For the text-containing cell, return its midpoint in (X, Y) coordinate format. 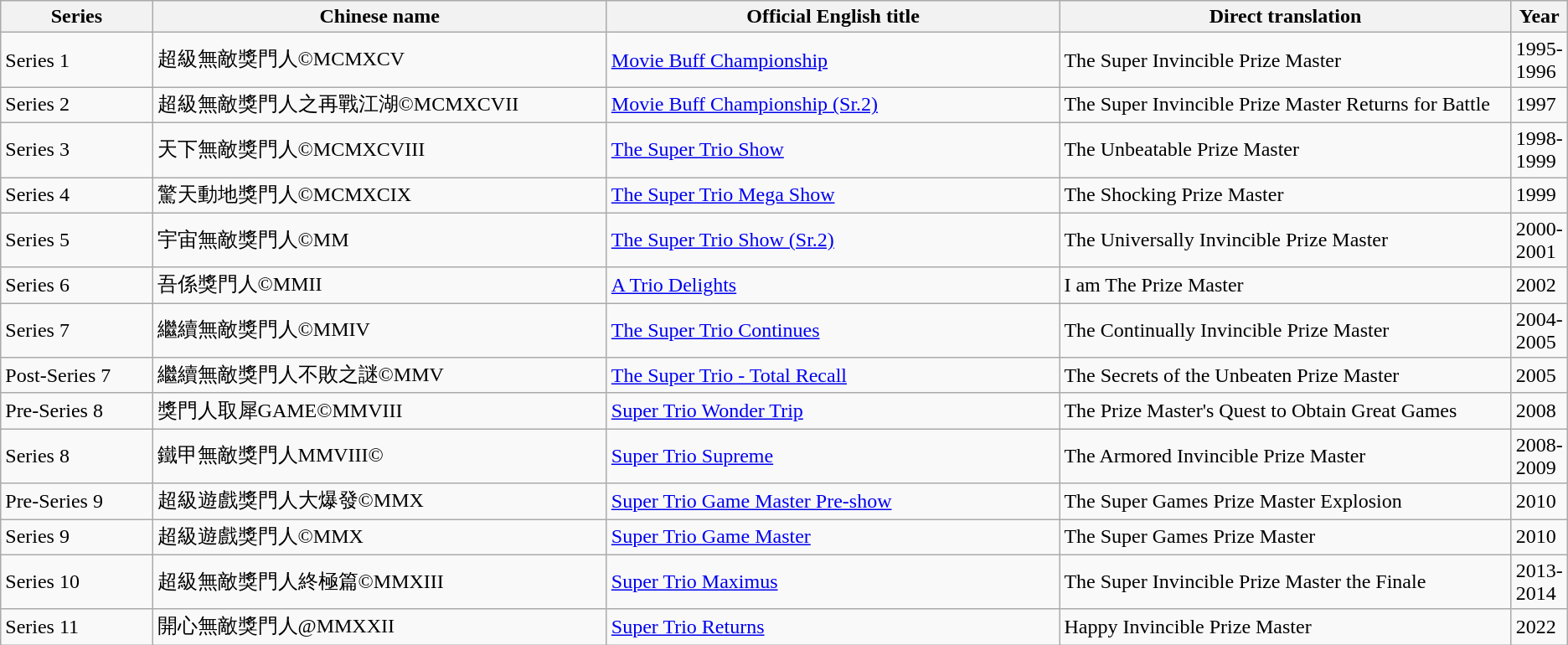
A Trio Delights (833, 285)
Series 10 (77, 581)
2022 (1540, 627)
Series 7 (77, 330)
Super Trio Maximus (833, 581)
Chinese name (379, 17)
The Super Games Prize Master Explosion (1285, 501)
The Prize Master's Quest to Obtain Great Games (1285, 410)
The Shocking Prize Master (1285, 196)
超級遊戲獎門人©MMX (379, 538)
Movie Buff Championship (833, 60)
2008 (1540, 410)
Series 11 (77, 627)
The Super Invincible Prize Master the Finale (1285, 581)
The Super Trio Continues (833, 330)
鐵甲無敵獎門人MMVIII© (379, 456)
1997 (1540, 106)
Post-Series 7 (77, 375)
Year (1540, 17)
Direct translation (1285, 17)
2005 (1540, 375)
The Armored Invincible Prize Master (1285, 456)
The Universally Invincible Prize Master (1285, 240)
宇宙無敵獎門人©MM (379, 240)
The Super Trio - Total Recall (833, 375)
The Continually Invincible Prize Master (1285, 330)
繼續無敵獎門人不敗之謎©MMV (379, 375)
驚天動地獎門人©MCMXCIX (379, 196)
超級無敵獎門人之再戰江湖©MCMXCVII (379, 106)
吾係獎門人©MMII (379, 285)
2002 (1540, 285)
Super Trio Game Master Pre-show (833, 501)
I am The Prize Master (1285, 285)
超級無敵獎門人終極篇©MMXIII (379, 581)
開心無敵獎門人@MMXXII (379, 627)
2004-2005 (1540, 330)
Pre-Series 8 (77, 410)
Series 8 (77, 456)
The Super Trio Mega Show (833, 196)
Super Trio Game Master (833, 538)
1995-1996 (1540, 60)
繼續無敵獎門人©MMIV (379, 330)
The Super Games Prize Master (1285, 538)
The Super Trio Show (Sr.2) (833, 240)
Series (77, 17)
Movie Buff Championship (Sr.2) (833, 106)
The Secrets of the Unbeaten Prize Master (1285, 375)
Series 5 (77, 240)
Happy Invincible Prize Master (1285, 627)
Series 6 (77, 285)
Super Trio Returns (833, 627)
2000-2001 (1540, 240)
The Super Invincible Prize Master Returns for Battle (1285, 106)
Series 2 (77, 106)
Super Trio Supreme (833, 456)
超級無敵獎門人©MCMXCV (379, 60)
1999 (1540, 196)
2013-2014 (1540, 581)
天下無敵獎門人©MCMXCVIII (379, 149)
獎門人取犀GAME©MMVIII (379, 410)
2008-2009 (1540, 456)
The Super Trio Show (833, 149)
Official English title (833, 17)
Series 3 (77, 149)
Super Trio Wonder Trip (833, 410)
Series 4 (77, 196)
超級遊戲獎門人大爆發©MMX (379, 501)
Series 1 (77, 60)
Series 9 (77, 538)
The Unbeatable Prize Master (1285, 149)
The Super Invincible Prize Master (1285, 60)
Pre-Series 9 (77, 501)
1998-1999 (1540, 149)
